Scan for the cell matching the given text and deliver its (x, y) coordinate at center. 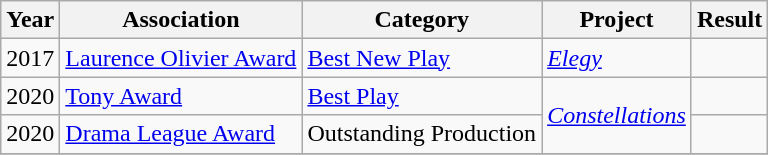
Tony Award (181, 96)
Best New Play (422, 58)
Project (617, 20)
Year (30, 20)
Outstanding Production (422, 134)
Constellations (617, 115)
Laurence Olivier Award (181, 58)
Result (729, 20)
Association (181, 20)
Elegy (617, 58)
Best Play (422, 96)
Drama League Award (181, 134)
Category (422, 20)
2017 (30, 58)
